Return (x, y) of the center of cell containing provided text 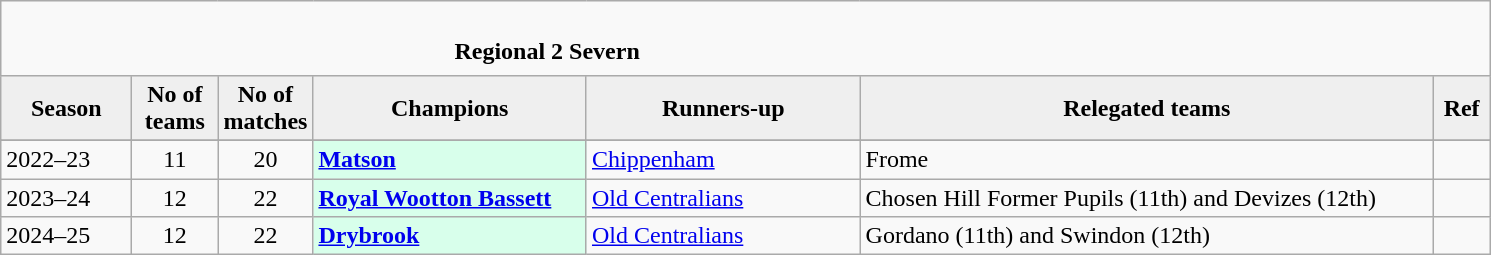
Ref (1462, 108)
2024–25 (66, 236)
11 (175, 159)
No of matches (266, 108)
Matson (450, 159)
20 (266, 159)
Chippenham (723, 159)
2023–24 (66, 197)
Runners-up (723, 108)
Gordano (11th) and Swindon (12th) (1147, 236)
No of teams (175, 108)
Relegated teams (1147, 108)
Season (66, 108)
Chosen Hill Former Pupils (11th) and Devizes (12th) (1147, 197)
Drybrook (450, 236)
Frome (1147, 159)
2022–23 (66, 159)
Champions (450, 108)
Royal Wootton Bassett (450, 197)
